Identify which cell holds the provided text, then report its [x, y] central coordinate. 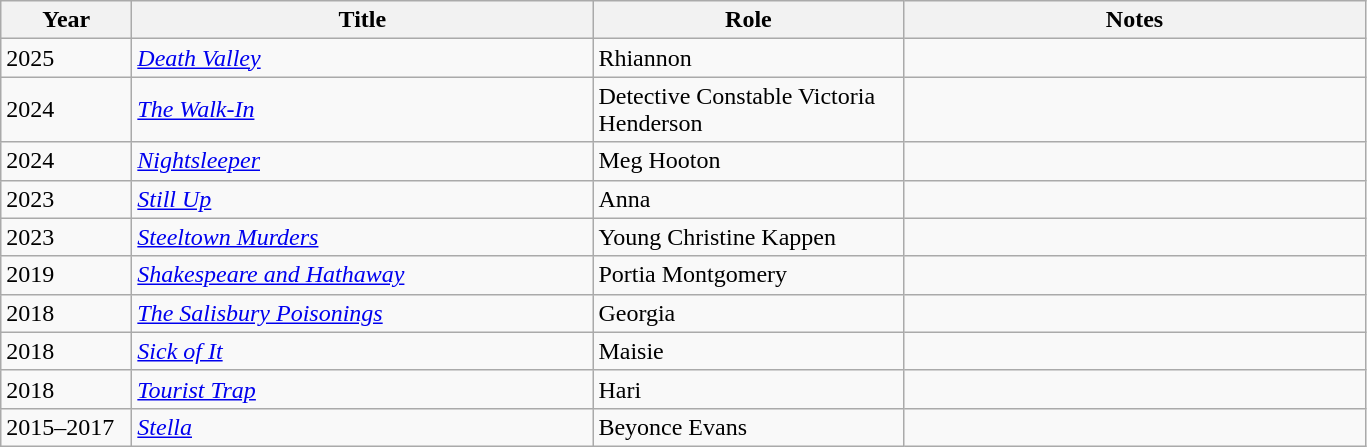
Beyonce Evans [748, 427]
Georgia [748, 313]
Hari [748, 389]
The Salisbury Poisonings [362, 313]
Role [748, 20]
Nightsleeper [362, 161]
Sick of It [362, 351]
Portia Montgomery [748, 275]
Stella [362, 427]
Anna [748, 199]
2015–2017 [66, 427]
2019 [66, 275]
Meg Hooton [748, 161]
Year [66, 20]
Death Valley [362, 58]
2025 [66, 58]
Notes [1134, 20]
Tourist Trap [362, 389]
Still Up [362, 199]
Young Christine Kappen [748, 237]
Maisie [748, 351]
Shakespeare and Hathaway [362, 275]
Steeltown Murders [362, 237]
Title [362, 20]
The Walk-In [362, 110]
Rhiannon [748, 58]
Detective Constable Victoria Henderson [748, 110]
